Find where the given text appears and provide that cell's center as [x, y] coordinate. 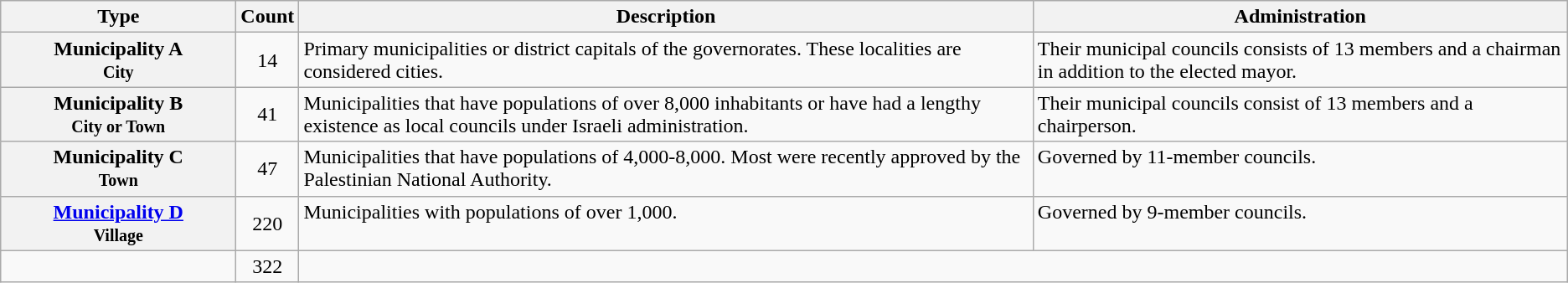
47 [268, 169]
Municipalities that have populations of 4,000-8,000. Most were recently approved by the Palestinian National Authority. [666, 169]
Municipality CTown [119, 169]
Count [268, 17]
14 [268, 60]
Municipalities with populations of over 1,000. [666, 223]
Type [119, 17]
Their municipal councils consist of 13 members and a chairperson. [1300, 114]
220 [268, 223]
Governed by 11-member councils. [1300, 169]
Their municipal councils consists of 13 members and a chairman in addition to the elected mayor. [1300, 60]
Administration [1300, 17]
Primary municipalities or district capitals of the governorates. These localities are considered cities. [666, 60]
Municipalities that have populations of over 8,000 inhabitants or have had a lengthy existence as local councils under Israeli administration. [666, 114]
Municipality BCity or Town [119, 114]
Description [666, 17]
322 [268, 266]
Municipality ACity [119, 60]
Municipality DVillage [119, 223]
41 [268, 114]
Governed by 9-member councils. [1300, 223]
